For the text-containing cell, return its midpoint in [X, Y] coordinate format. 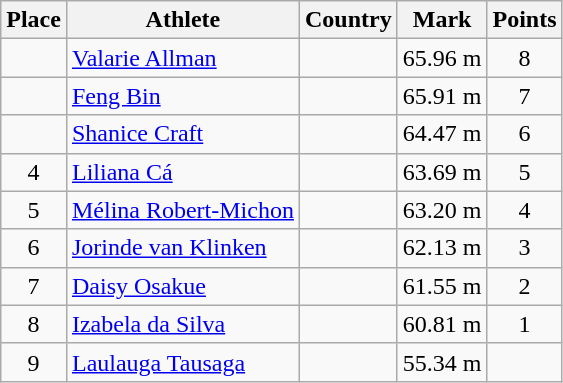
Feng Bin [182, 96]
Daisy Osakue [182, 286]
62.13 m [442, 248]
Mark [442, 20]
64.47 m [442, 134]
63.69 m [442, 172]
9 [34, 362]
Jorinde van Klinken [182, 248]
63.20 m [442, 210]
Place [34, 20]
1 [524, 324]
61.55 m [442, 286]
2 [524, 286]
65.96 m [442, 58]
55.34 m [442, 362]
Points [524, 20]
Country [348, 20]
Mélina Robert-Michon [182, 210]
Athlete [182, 20]
Laulauga Tausaga [182, 362]
Liliana Cá [182, 172]
60.81 m [442, 324]
Valarie Allman [182, 58]
Izabela da Silva [182, 324]
Shanice Craft [182, 134]
65.91 m [442, 96]
3 [524, 248]
